Return [x, y] of the center of cell containing provided text 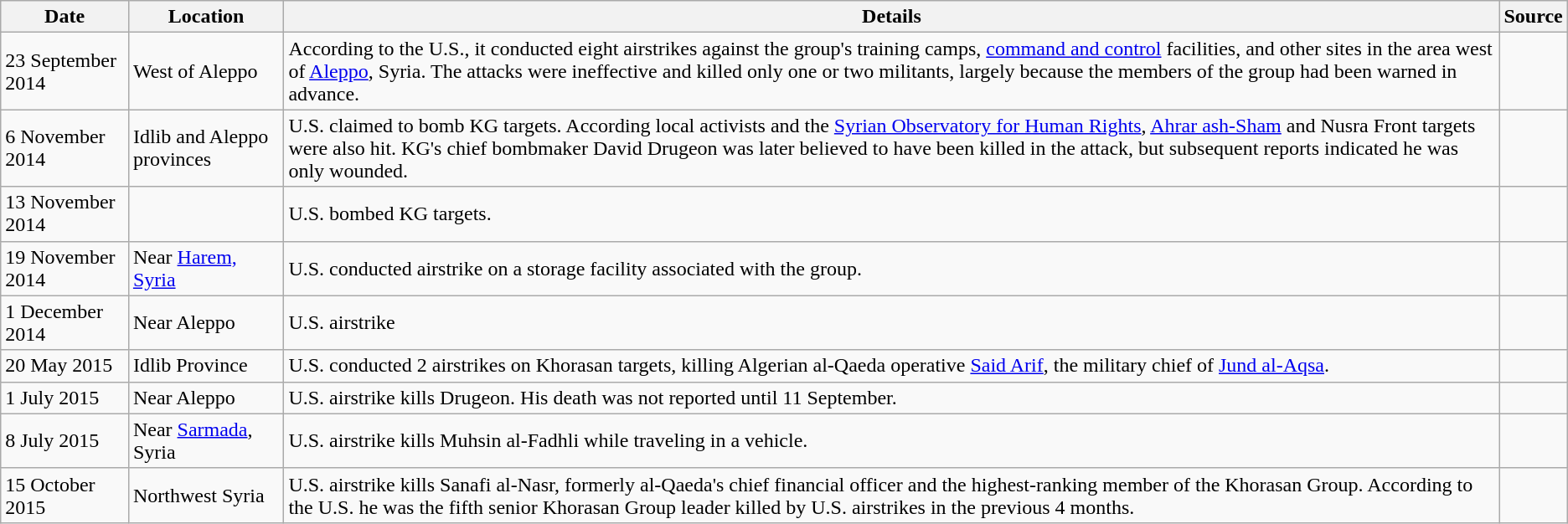
Date [65, 17]
19 November 2014 [65, 268]
West of Aleppo [206, 71]
U.S. conducted airstrike on a storage facility associated with the group. [891, 268]
Near Sarmada, Syria [206, 440]
8 July 2015 [65, 440]
U.S. airstrike kills Drugeon. His death was not reported until 11 September. [891, 398]
15 October 2015 [65, 496]
1 July 2015 [65, 398]
U.S. bombed KG targets. [891, 214]
Near Harem, Syria [206, 268]
1 December 2014 [65, 323]
13 November 2014 [65, 214]
U.S. airstrike [891, 323]
23 September 2014 [65, 71]
20 May 2015 [65, 366]
Source [1533, 17]
U.S. airstrike kills Muhsin al-Fadhli while traveling in a vehicle. [891, 440]
Idlib and Aleppo provinces [206, 148]
Northwest Syria [206, 496]
U.S. conducted 2 airstrikes on Khorasan targets, killing Algerian al-Qaeda operative Said Arif, the military chief of Jund al-Aqsa. [891, 366]
6 November 2014 [65, 148]
Details [891, 17]
Location [206, 17]
Idlib Province [206, 366]
